Output the (x, y) coordinate of the center of the cell containing the given text.  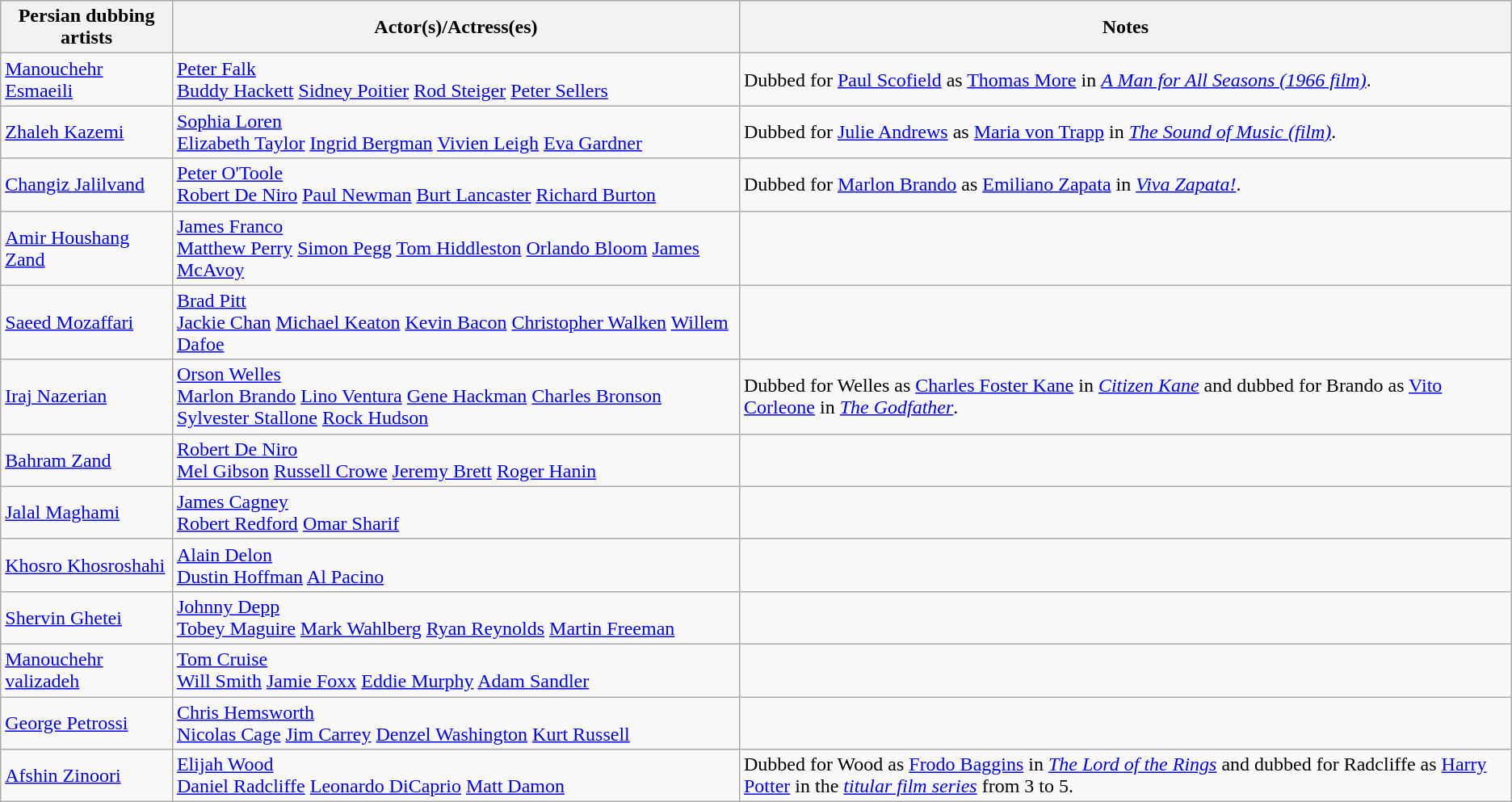
Johnny DeppTobey Maguire Mark Wahlberg Ryan Reynolds Martin Freeman (456, 617)
James CagneyRobert Redford Omar Sharif (456, 512)
Brad PittJackie Chan Michael Keaton Kevin Bacon Christopher Walken Willem Dafoe (456, 322)
Dubbed for Wood as Frodo Baggins in The Lord of the Rings and dubbed for Radcliffe as Harry Potter in the titular film series from 3 to 5. (1125, 775)
Manouchehr Esmaeili (87, 79)
Elijah WoodDaniel Radcliffe Leonardo DiCaprio Matt Damon (456, 775)
Tom CruiseWill Smith Jamie Foxx Eddie Murphy Adam Sandler (456, 670)
Notes (1125, 27)
Afshin Zinoori (87, 775)
Persian dubbing artists (87, 27)
George Petrossi (87, 722)
Actor(s)/Actress(es) (456, 27)
Dubbed for Paul Scofield as Thomas More in A Man for All Seasons (1966 film). (1125, 79)
Robert De NiroMel Gibson Russell Crowe Jeremy Brett Roger Hanin (456, 460)
Dubbed for Welles as Charles Foster Kane in Citizen Kane and dubbed for Brando as Vito Corleone in The Godfather. (1125, 397)
Dubbed for Julie Andrews as Maria von Trapp in The Sound of Music (film). (1125, 132)
Sophia LorenElizabeth Taylor Ingrid Bergman Vivien Leigh Eva Gardner (456, 132)
Bahram Zand (87, 460)
Dubbed for Marlon Brando as Emiliano Zapata in Viva Zapata!. (1125, 184)
Chris HemsworthNicolas Cage Jim Carrey Denzel Washington Kurt Russell (456, 722)
Iraj Nazerian (87, 397)
Changiz Jalilvand (87, 184)
Orson WellesMarlon Brando Lino Ventura Gene Hackman Charles Bronson Sylvester Stallone Rock Hudson (456, 397)
Zhaleh Kazemi (87, 132)
Jalal Maghami (87, 512)
Alain DelonDustin Hoffman Al Pacino (456, 565)
Shervin Ghetei (87, 617)
Khosro Khosroshahi (87, 565)
Peter FalkBuddy Hackett Sidney Poitier Rod Steiger Peter Sellers (456, 79)
Manouchehr valizadeh (87, 670)
Saeed Mozaffari (87, 322)
Amir Houshang Zand (87, 248)
Peter O'TooleRobert De Niro Paul Newman Burt Lancaster Richard Burton (456, 184)
James FrancoMatthew Perry Simon Pegg Tom Hiddleston Orlando Bloom James McAvoy (456, 248)
